Detect which cell encompasses the target text, then output its [x, y] center coordinate. 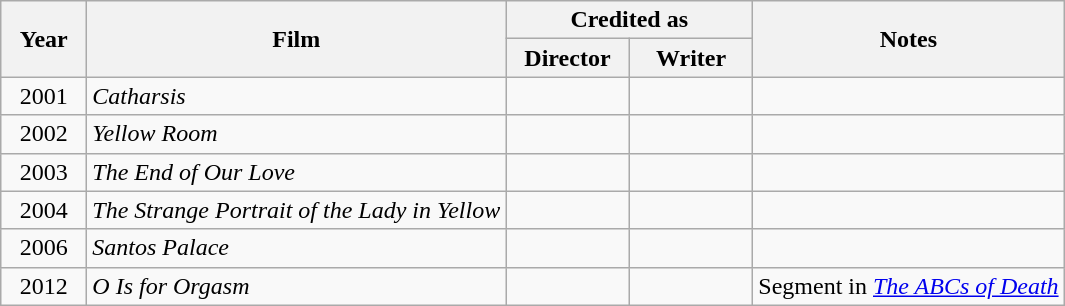
2004 [44, 210]
Writer [691, 58]
2012 [44, 286]
2006 [44, 248]
Film [296, 39]
Credited as [630, 20]
Santos Palace [296, 248]
2003 [44, 172]
Notes [908, 39]
Year [44, 39]
Segment in The ABCs of Death [908, 286]
Catharsis [296, 96]
2001 [44, 96]
2002 [44, 134]
The Strange Portrait of the Lady in Yellow [296, 210]
Director [568, 58]
The End of Our Love [296, 172]
O Is for Orgasm [296, 286]
Yellow Room [296, 134]
